Return [x, y] of the center of cell containing provided text 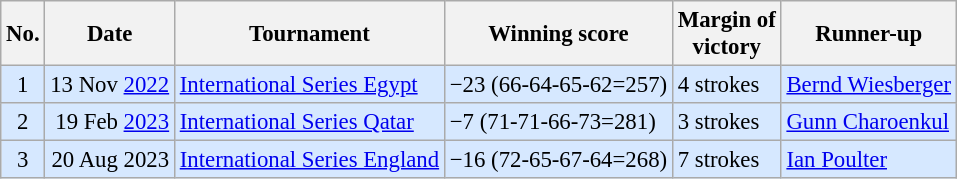
−23 (66-64-65-62=257) [558, 85]
International Series England [309, 160]
International Series Egypt [309, 85]
3 [23, 160]
Runner-up [868, 34]
Margin ofvictory [726, 34]
7 strokes [726, 160]
1 [23, 85]
19 Feb 2023 [110, 122]
Tournament [309, 34]
Date [110, 34]
Gunn Charoenkul [868, 122]
4 strokes [726, 85]
Winning score [558, 34]
2 [23, 122]
20 Aug 2023 [110, 160]
No. [23, 34]
3 strokes [726, 122]
Bernd Wiesberger [868, 85]
−7 (71-71-66-73=281) [558, 122]
−16 (72-65-67-64=268) [558, 160]
Ian Poulter [868, 160]
13 Nov 2022 [110, 85]
International Series Qatar [309, 122]
